Return [x, y] of the center of cell containing provided text 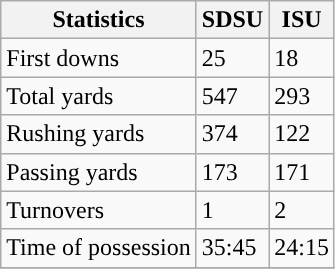
Time of possession [99, 248]
ISU [302, 20]
547 [232, 96]
SDSU [232, 20]
35:45 [232, 248]
171 [302, 172]
173 [232, 172]
25 [232, 58]
Passing yards [99, 172]
Statistics [99, 20]
1 [232, 210]
374 [232, 134]
2 [302, 210]
18 [302, 58]
Turnovers [99, 210]
293 [302, 96]
24:15 [302, 248]
First downs [99, 58]
Rushing yards [99, 134]
122 [302, 134]
Total yards [99, 96]
